Output the (x, y) coordinate of the center of the cell containing the given text.  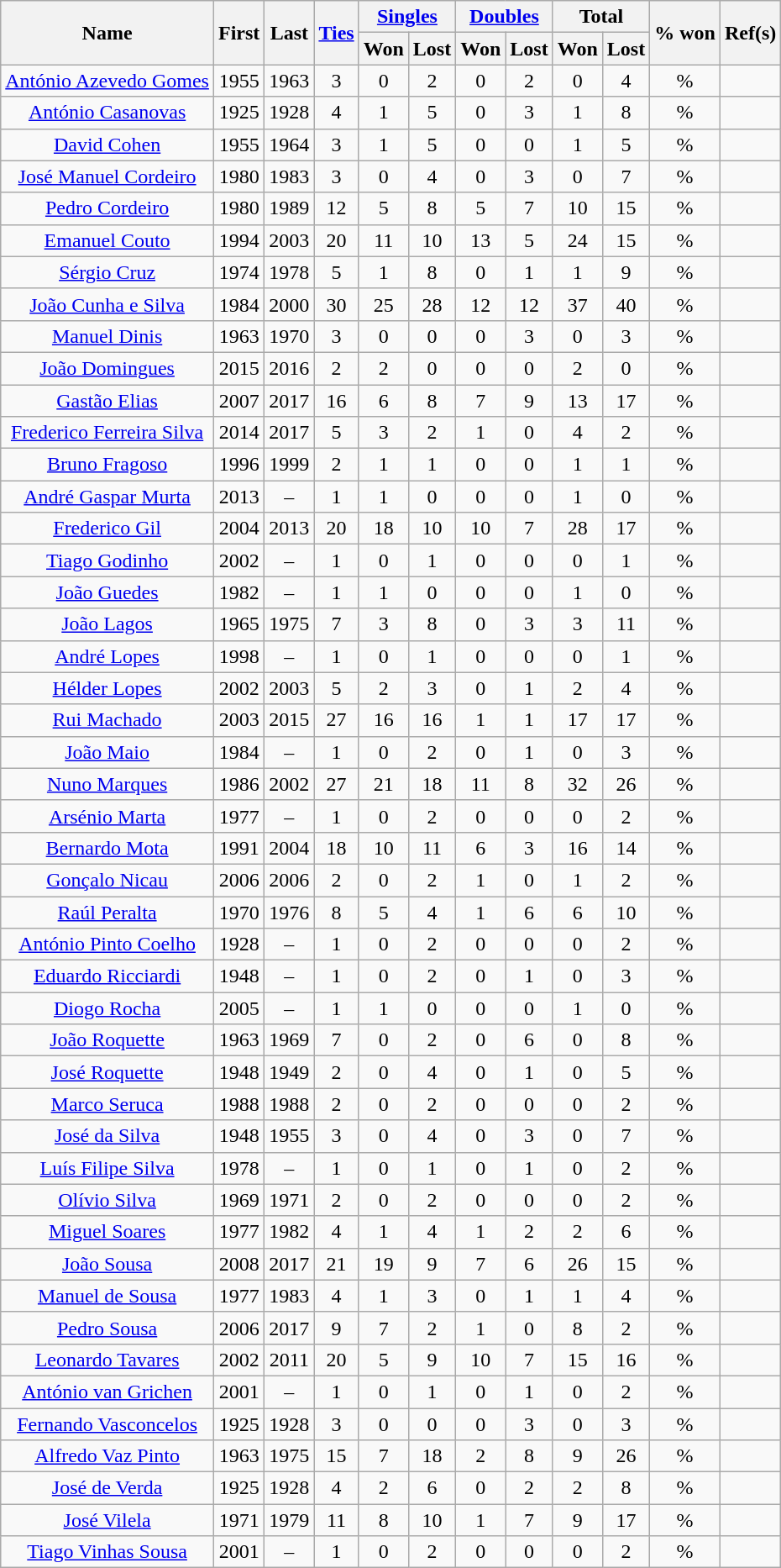
João Domingues (107, 368)
1974 (238, 272)
1991 (238, 848)
1986 (238, 784)
Arsénio Marta (107, 816)
1965 (238, 624)
1994 (238, 240)
2007 (238, 401)
André Lopes (107, 656)
2016 (289, 368)
1979 (289, 1520)
José da Silva (107, 1136)
João Lagos (107, 624)
19 (383, 1264)
Fernando Vasconcelos (107, 1424)
Marco Seruca (107, 1104)
Gonçalo Nicau (107, 880)
2005 (238, 1008)
1999 (289, 465)
14 (626, 848)
25 (383, 304)
Singles (407, 17)
Bernardo Mota (107, 848)
Raúl Peralta (107, 912)
Total (601, 17)
2011 (289, 1360)
Last (289, 33)
30 (336, 304)
João Cunha e Silva (107, 304)
David Cohen (107, 145)
João Sousa (107, 1264)
Emanuel Couto (107, 240)
2000 (289, 304)
Ref(s) (750, 33)
2014 (238, 433)
% won (685, 33)
João Guedes (107, 592)
António van Grichen (107, 1392)
1998 (238, 656)
1989 (289, 208)
Sérgio Cruz (107, 272)
André Gaspar Murta (107, 497)
Olívio Silva (107, 1200)
João Roquette (107, 1040)
Luís Filipe Silva (107, 1168)
José de Verda (107, 1488)
First (238, 33)
Pedro Sousa (107, 1328)
1964 (289, 145)
Miguel Soares (107, 1232)
Manuel Dinis (107, 336)
Ties (336, 33)
Frederico Ferreira Silva (107, 433)
João Maio (107, 752)
António Pinto Coelho (107, 944)
Tiago Godinho (107, 560)
Manuel de Sousa (107, 1296)
32 (578, 784)
José Vilela (107, 1520)
1976 (289, 912)
António Casanovas (107, 113)
37 (578, 304)
24 (578, 240)
1996 (238, 465)
40 (626, 304)
1949 (289, 1072)
Leonardo Tavares (107, 1360)
José Manuel Cordeiro (107, 176)
Doubles (505, 17)
Gastão Elias (107, 401)
Nuno Marques (107, 784)
José Roquette (107, 1072)
Alfredo Vaz Pinto (107, 1456)
Tiago Vinhas Sousa (107, 1552)
Name (107, 33)
Diogo Rocha (107, 1008)
Eduardo Ricciardi (107, 976)
Frederico Gil (107, 529)
António Azevedo Gomes (107, 81)
Hélder Lopes (107, 688)
2008 (238, 1264)
Rui Machado (107, 720)
Pedro Cordeiro (107, 208)
Bruno Fragoso (107, 465)
